Locate the cell with the specified text and output its (x, y) center coordinate. 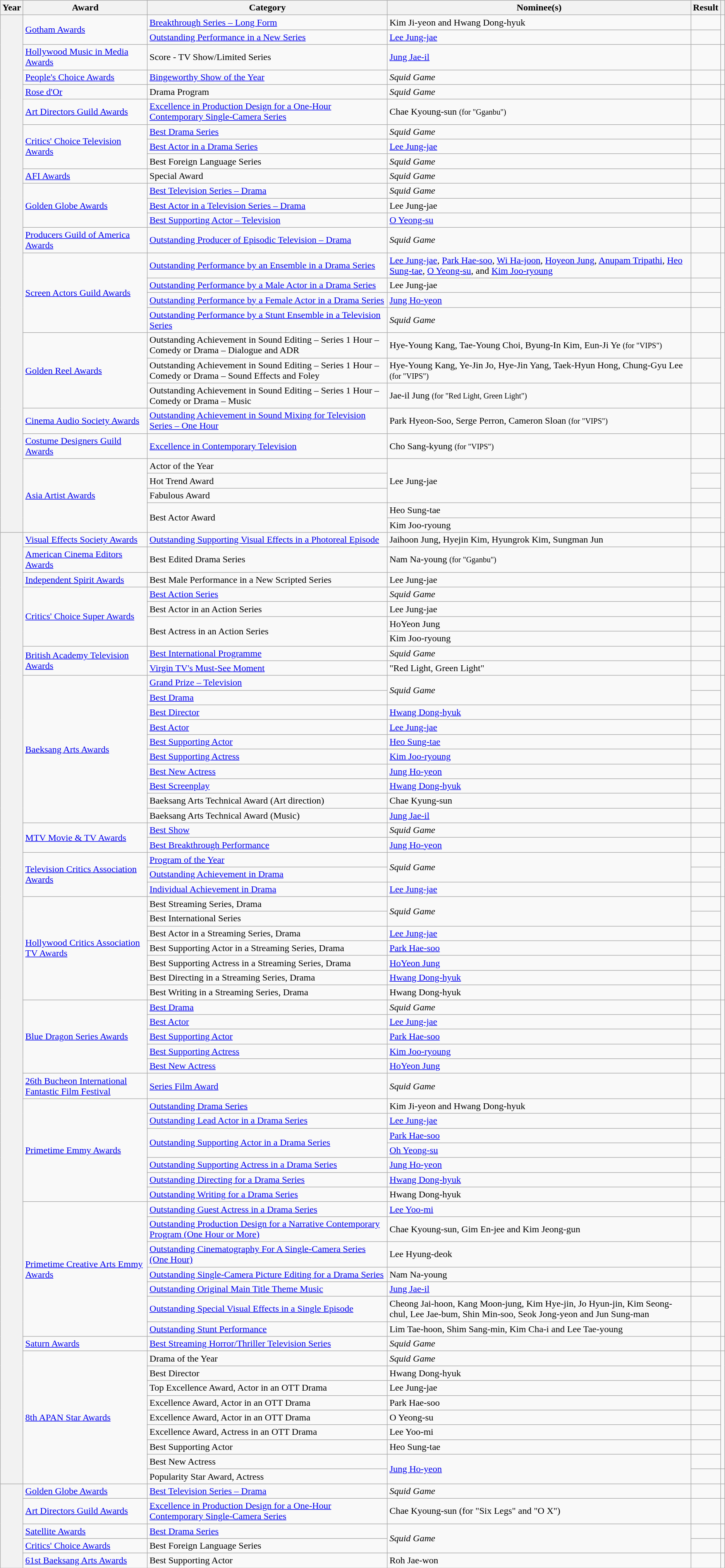
Cinema Audio Society Awards (85, 421)
Visual Effects Society Awards (85, 540)
26th Bucheon International Fantastic Film Festival (85, 1086)
Asia Artist Awards (85, 495)
Excellence Award, Actress in an OTT Drama (268, 1432)
Blue Dragon Series Awards (85, 1037)
Outstanding Supporting Actress in a Drama Series (268, 1165)
Primetime Emmy Awards (85, 1150)
Satellite Awards (85, 1531)
Nam Na-young (for "Gganbu") (539, 560)
Top Excellence Award, Actor in an OTT Drama (268, 1388)
Best Actor in a Television Series – Drama (268, 206)
Award (85, 8)
Costume Designers Guild Awards (85, 446)
Baeksang Arts Technical Award (Music) (268, 816)
Outstanding Lead Actor in a Drama Series (268, 1121)
Park Hyeon-Soo, Serge Perron, Cameron Sloan (for "VIPS") (539, 421)
Best Streaming Horror/Thriller Television Series (268, 1344)
Lee Hyung-deok (539, 1254)
Screen Actors Guild Awards (85, 293)
Producers Guild of America Awards (85, 240)
Cho Sang-kyung (for "VIPS") (539, 446)
Best Actor in an Action Series (268, 609)
Chae Kyoung-sun (for "Six Legs" and "O X") (539, 1511)
Roh Jae-won (539, 1561)
Critics' Choice Television Awards (85, 146)
Outstanding Achievement in Sound Editing – Series 1 Hour – Comedy or Drama – Dialogue and ADR (268, 345)
Cheong Jai-hoon, Kang Moon-jung, Kim Hye-jin, Jo Hyun-jin, Kim Seong-chul, Lee Jae-bum, Shin Min-soo, Seok Jong-yeon and Jun Sung-man (539, 1309)
Chae Kyung-sun (539, 801)
Outstanding Stunt Performance (268, 1329)
Result (706, 8)
Grand Prize – Television (268, 683)
Best International Programme (268, 653)
American Cinema Editors Awards (85, 560)
Nominee(s) (539, 8)
Baeksang Arts Awards (85, 749)
Breakthrough Series – Long Form (268, 22)
Best Screenplay (268, 786)
Critics' Choice Awards (85, 1546)
8th APAN Star Awards (85, 1417)
Outstanding Supporting Visual Effects in a Photoreal Episode (268, 540)
Best Directing in a Streaming Series, Drama (268, 977)
Special Award (268, 176)
Rose d'Or (85, 92)
Jae-il Jung (for "Red Light, Green Light") (539, 396)
Primetime Creative Arts Emmy Awards (85, 1269)
Drama of the Year (268, 1358)
Best Edited Drama Series (268, 560)
Outstanding Supporting Actor in a Drama Series (268, 1143)
British Academy Television Awards (85, 661)
Best Supporting Actress in a Streaming Series, Drama (268, 963)
Golden Reel Awards (85, 370)
Best Actor Award (268, 517)
61st Baeksang Arts Awards (85, 1561)
Outstanding Production Design for a Narrative Contemporary Program (One Hour or More) (268, 1229)
Category (268, 8)
AFI Awards (85, 176)
Outstanding Original Main Title Theme Music (268, 1289)
Individual Achievement in Drama (268, 889)
Outstanding Performance by an Ensemble in a Drama Series (268, 266)
Drama Program (268, 92)
Outstanding Single-Camera Picture Editing for a Drama Series (268, 1274)
Outstanding Achievement in Sound Editing – Series 1 Hour – Comedy or Drama – Sound Effects and Foley (268, 370)
Outstanding Drama Series (268, 1106)
Actor of the Year (268, 466)
Hollywood Music in Media Awards (85, 57)
Jaihoon Jung, Hyejin Kim, Hyungrok Kim, Sungman Jun (539, 540)
Virgin TV's Must-See Moment (268, 668)
Outstanding Performance by a Stunt Ensemble in a Television Series (268, 320)
Best Supporting Actor in a Streaming Series, Drama (268, 948)
Best Show (268, 830)
Outstanding Performance by a Female Actor in a Drama Series (268, 300)
Best Male Performance in a New Scripted Series (268, 580)
Hye-Young Kang, Ye-Jin Jo, Hye-Jin Yang, Taek-Hyun Hong, Chung-Gyu Lee (for "VIPS") (539, 370)
Best International Series (268, 919)
Outstanding Special Visual Effects in a Single Episode (268, 1309)
Television Critics Association Awards (85, 874)
Saturn Awards (85, 1344)
Outstanding Cinematography For A Single-Camera Series (One Hour) (268, 1254)
Chae Kyoung-sun (for "Gganbu") (539, 112)
Best Actor in a Drama Series (268, 146)
Outstanding Writing for a Drama Series (268, 1194)
Best Action Series (268, 594)
Chae Kyoung-sun, Gim En-jee and Kim Jeong-gun (539, 1229)
Best Actress in an Action Series (268, 631)
Outstanding Producer of Episodic Television – Drama (268, 240)
Best Actor in a Streaming Series, Drama (268, 933)
Program of the Year (268, 860)
Outstanding Performance by a Male Actor in a Drama Series (268, 285)
Score - TV Show/Limited Series (268, 57)
Outstanding Guest Actress in a Drama Series (268, 1209)
Nam Na-young (539, 1274)
Best Writing in a Streaming Series, Drama (268, 992)
Popularity Star Award, Actress (268, 1476)
MTV Movie & TV Awards (85, 838)
Best Supporting Actor – Television (268, 220)
Outstanding Achievement in Sound Mixing for Television Series – One Hour (268, 421)
Best Breakthrough Performance (268, 845)
Hollywood Critics Association TV Awards (85, 948)
Lee Jung-jae, Park Hae-soo, Wi Ha-joon, Hoyeon Jung, Anupam Tripathi, Heo Sung-tae, O Yeong-su, and Kim Joo-ryoung (539, 266)
Critics' Choice Super Awards (85, 617)
Excellence in Contemporary Television (268, 446)
Hot Trend Award (268, 481)
Outstanding Achievement in Drama (268, 874)
Series Film Award (268, 1086)
People's Choice Awards (85, 77)
Best Streaming Series, Drama (268, 904)
Oh Yeong-su (539, 1150)
Outstanding Performance in a New Series (268, 37)
Hye-Young Kang, Tae-Young Choi, Byung-In Kim, Eun-Ji Ye (for "VIPS") (539, 345)
Gotham Awards (85, 30)
"Red Light, Green Light" (539, 668)
Fabulous Award (268, 495)
Year (12, 8)
Baeksang Arts Technical Award (Art direction) (268, 801)
Independent Spirit Awards (85, 580)
Outstanding Achievement in Sound Editing – Series 1 Hour – Comedy or Drama – Music (268, 396)
Outstanding Directing for a Drama Series (268, 1180)
Lim Tae-hoon, Shim Sang-min, Kim Cha-i and Lee Tae-young (539, 1329)
Bingeworthy Show of the Year (268, 77)
